Search for the cell housing the specified text and yield its (X, Y) center coordinate. 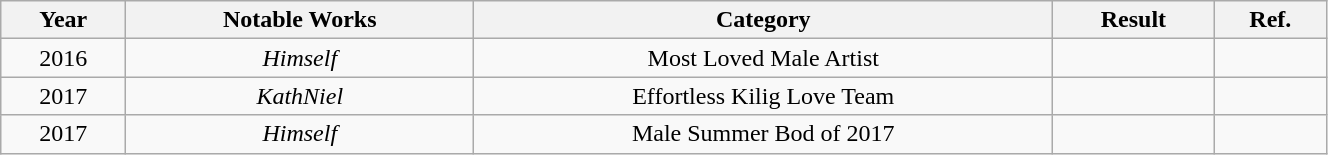
Effortless Kilig Love Team (764, 96)
Result (1134, 20)
Notable Works (300, 20)
Most Loved Male Artist (764, 58)
Ref. (1270, 20)
Year (64, 20)
2016 (64, 58)
KathNiel (300, 96)
Category (764, 20)
Male Summer Bod of 2017 (764, 134)
